Locate the cell with the specified text and output its [x, y] center coordinate. 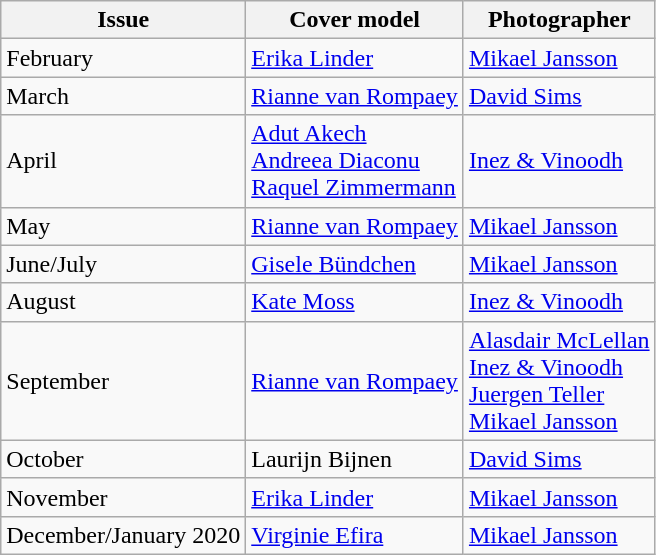
Laurijn Bijnen [355, 459]
Cover model [355, 20]
Photographer [559, 20]
June/July [124, 264]
May [124, 226]
April [124, 161]
September [124, 380]
October [124, 459]
Alasdair McLellan Inez & Vinoodh Juergen Teller Mikael Jansson [559, 380]
Adut AkechAndreea DiaconuRaquel Zimmermann [355, 161]
August [124, 302]
December/January 2020 [124, 535]
March [124, 96]
November [124, 497]
Kate Moss [355, 302]
Issue [124, 20]
February [124, 58]
Gisele Bündchen [355, 264]
Virginie Efira [355, 535]
